Find where the given text appears and provide that cell's center as (x, y) coordinate. 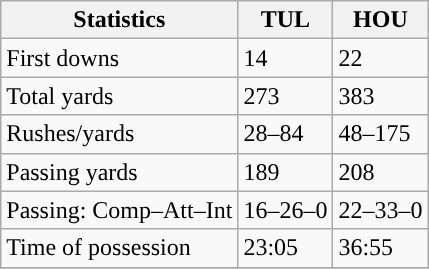
Rushes/yards (120, 134)
14 (286, 58)
Statistics (120, 20)
28–84 (286, 134)
Passing: Comp–Att–Int (120, 210)
48–175 (380, 134)
22 (380, 58)
36:55 (380, 248)
Total yards (120, 96)
208 (380, 172)
16–26–0 (286, 210)
First downs (120, 58)
383 (380, 96)
Time of possession (120, 248)
23:05 (286, 248)
HOU (380, 20)
TUL (286, 20)
Passing yards (120, 172)
189 (286, 172)
273 (286, 96)
22–33–0 (380, 210)
